Extract the (x, y) coordinate from the center of the cell holding the provided text.  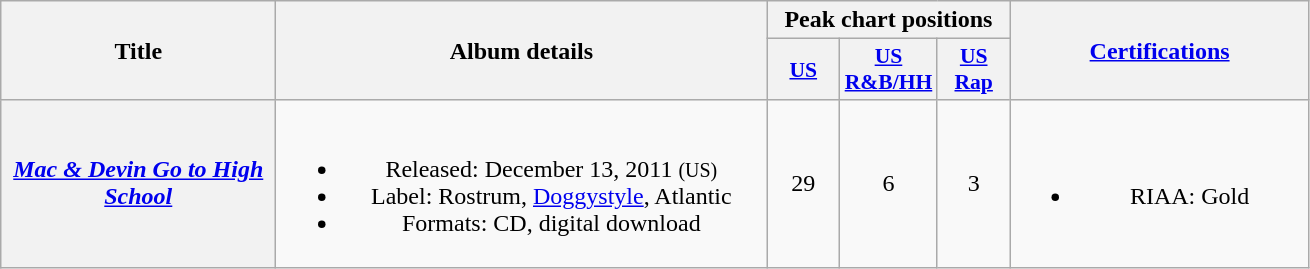
US (804, 70)
USR&B/HH (889, 70)
Mac & Devin Go to High School (138, 184)
3 (974, 184)
Certifications (1160, 50)
6 (889, 184)
Title (138, 50)
USRap (974, 70)
Album details (522, 50)
RIAA: Gold (1160, 184)
Peak chart positions (888, 20)
29 (804, 184)
Released: December 13, 2011 (US)Label: Rostrum, Doggystyle, AtlanticFormats: CD, digital download (522, 184)
